Detect which cell encompasses the target text, then output its (X, Y) center coordinate. 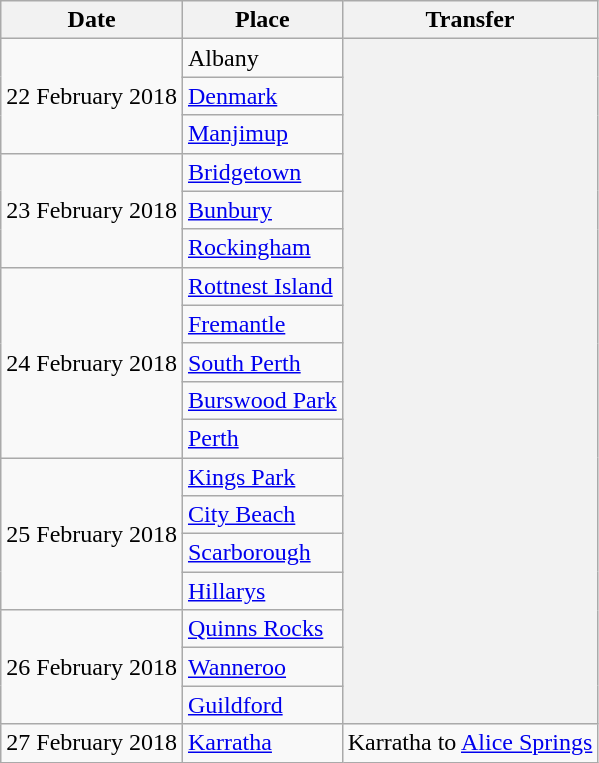
Place (262, 20)
Rockingham (262, 248)
Bunbury (262, 210)
Quinns Rocks (262, 629)
23 February 2018 (92, 210)
Wanneroo (262, 667)
Guildford (262, 705)
25 February 2018 (92, 534)
Rottnest Island (262, 286)
Denmark (262, 96)
26 February 2018 (92, 667)
Manjimup (262, 134)
24 February 2018 (92, 362)
Albany (262, 58)
27 February 2018 (92, 743)
South Perth (262, 362)
Kings Park (262, 477)
Hillarys (262, 591)
Transfer (470, 20)
Date (92, 20)
Fremantle (262, 324)
Scarborough (262, 553)
Karratha (262, 743)
22 February 2018 (92, 96)
Burswood Park (262, 400)
City Beach (262, 515)
Karratha to Alice Springs (470, 743)
Perth (262, 438)
Bridgetown (262, 172)
